Pinpoint the cell where the given text exists, returning its [X, Y] midpoint coordinate. 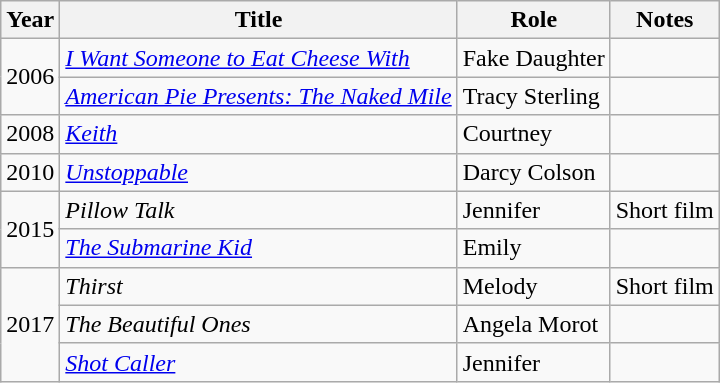
Angela Morot [534, 324]
Title [258, 20]
2010 [30, 172]
Notes [664, 20]
2015 [30, 229]
Thirst [258, 286]
Courtney [534, 134]
Pillow Talk [258, 210]
The Beautiful Ones [258, 324]
I Want Someone to Eat Cheese With [258, 58]
Unstoppable [258, 172]
Tracy Sterling [534, 96]
Emily [534, 248]
Melody [534, 286]
Fake Daughter [534, 58]
The Submarine Kid [258, 248]
2008 [30, 134]
Year [30, 20]
American Pie Presents: The Naked Mile [258, 96]
Shot Caller [258, 362]
Keith [258, 134]
Role [534, 20]
2017 [30, 324]
2006 [30, 77]
Darcy Colson [534, 172]
